For the text-containing cell, return its midpoint in [x, y] coordinate format. 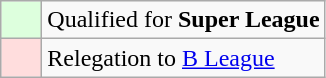
Relegation to B League [184, 58]
Qualified for Super League [184, 20]
